Determine the [X, Y] coordinate at the center of the cell enclosing the given text.  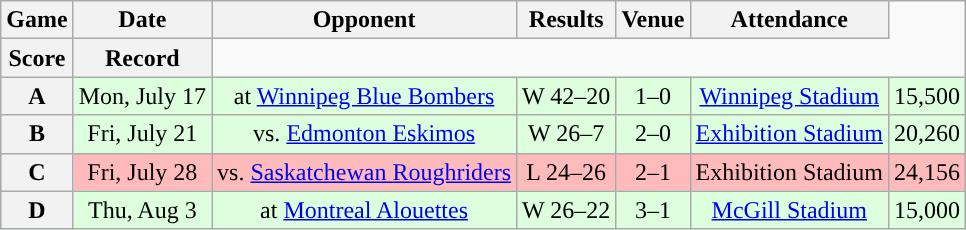
Opponent [364, 20]
Winnipeg Stadium [789, 96]
Game [37, 20]
D [37, 210]
Venue [653, 20]
15,000 [926, 210]
W 26–22 [566, 210]
Score [37, 58]
Mon, July 17 [142, 96]
at Winnipeg Blue Bombers [364, 96]
W 26–7 [566, 134]
vs. Saskatchewan Roughriders [364, 172]
2–1 [653, 172]
B [37, 134]
Record [142, 58]
vs. Edmonton Eskimos [364, 134]
Date [142, 20]
24,156 [926, 172]
20,260 [926, 134]
2–0 [653, 134]
1–0 [653, 96]
Results [566, 20]
McGill Stadium [789, 210]
W 42–20 [566, 96]
at Montreal Alouettes [364, 210]
Thu, Aug 3 [142, 210]
Fri, July 28 [142, 172]
L 24–26 [566, 172]
C [37, 172]
Attendance [789, 20]
15,500 [926, 96]
3–1 [653, 210]
A [37, 96]
Fri, July 21 [142, 134]
